Scan for the cell matching the given text and deliver its (X, Y) coordinate at center. 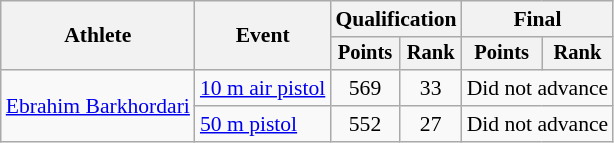
Final (538, 19)
27 (431, 124)
552 (364, 124)
569 (364, 88)
Qualification (396, 19)
Ebrahim Barkhordari (98, 106)
Event (262, 36)
33 (431, 88)
50 m pistol (262, 124)
10 m air pistol (262, 88)
Athlete (98, 36)
